Provide the (x, y) coordinate of the cell's center where the given text is located.  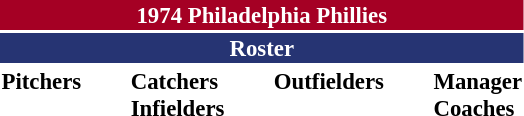
Roster (262, 48)
1974 Philadelphia Phillies (262, 15)
